Detect which cell encompasses the target text, then output its (X, Y) center coordinate. 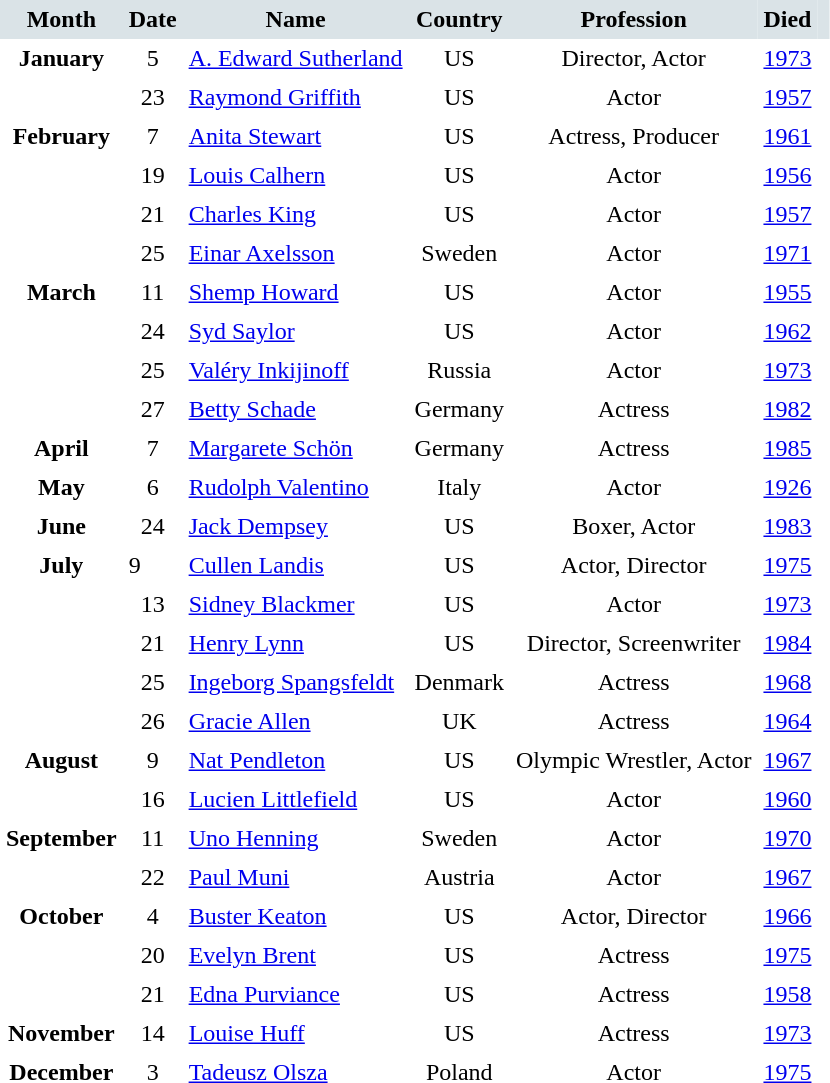
July (62, 644)
Director, Screenwriter (634, 644)
Rudolph Valentino (296, 488)
Jack Dempsey (296, 526)
23 (153, 98)
1970 (787, 838)
Paul Muni (296, 878)
Russia (460, 370)
Lucien Littlefield (296, 800)
1984 (787, 644)
Buster Keaton (296, 916)
June (62, 526)
Uno Henning (296, 838)
13 (153, 604)
Austria (460, 878)
Olympic Wrestler, Actor (634, 760)
Anita Stewart (296, 136)
19 (153, 176)
1985 (787, 448)
1958 (787, 994)
Valéry Inkijinoff (296, 370)
Edna Purviance (296, 994)
1955 (787, 292)
April (62, 448)
Country (460, 20)
Cullen Landis (296, 566)
Month (62, 20)
1968 (787, 682)
May (62, 488)
October (62, 956)
Profession (634, 20)
Boxer, Actor (634, 526)
Evelyn Brent (296, 956)
Name (296, 20)
Nat Pendleton (296, 760)
Italy (460, 488)
22 (153, 878)
Betty Schade (296, 410)
1961 (787, 136)
1960 (787, 800)
Died (787, 20)
Henry Lynn (296, 644)
UK (460, 722)
1964 (787, 722)
Actress, Producer (634, 136)
Gracie Allen (296, 722)
Raymond Griffith (296, 98)
Charles King (296, 214)
Ingeborg Spangsfeldt (296, 682)
1926 (787, 488)
1983 (787, 526)
Shemp Howard (296, 292)
4 (153, 916)
5 (153, 58)
27 (153, 410)
6 (153, 488)
16 (153, 800)
A. Edward Sutherland (296, 58)
Margarete Schön (296, 448)
August (62, 780)
14 (153, 1034)
Einar Axelsson (296, 254)
Syd Saylor (296, 332)
Louise Huff (296, 1034)
November (62, 1034)
1962 (787, 332)
26 (153, 722)
Director, Actor (634, 58)
1982 (787, 410)
1971 (787, 254)
March (62, 351)
20 (153, 956)
Louis Calhern (296, 176)
Denmark (460, 682)
September (62, 858)
1966 (787, 916)
January (62, 78)
Date (153, 20)
Sidney Blackmer (296, 604)
February (62, 195)
1956 (787, 176)
